Output the (x, y) coordinate of the center of the cell containing the given text.  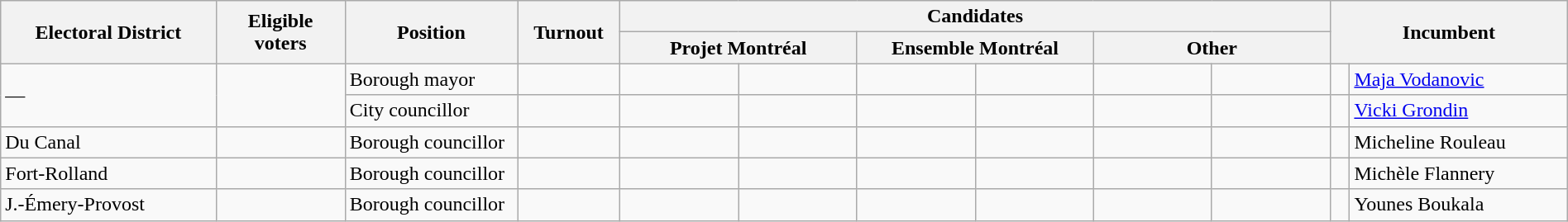
Projet Montréal (738, 48)
— (108, 95)
Fort-Rolland (108, 173)
Position (431, 32)
Borough mayor (431, 79)
Younes Boukala (1459, 205)
City councillor (431, 111)
J.-Émery-Provost (108, 205)
Micheline Rouleau (1459, 142)
Du Canal (108, 142)
Electoral District (108, 32)
Maja Vodanovic (1459, 79)
Incumbent (1449, 32)
Vicki Grondin (1459, 111)
Michèle Flannery (1459, 173)
Ensemble Montréal (975, 48)
Candidates (974, 17)
Eligible voters (280, 32)
Other (1212, 48)
Turnout (569, 32)
